From the cell containing the given text, extract its center point as (X, Y) coordinate. 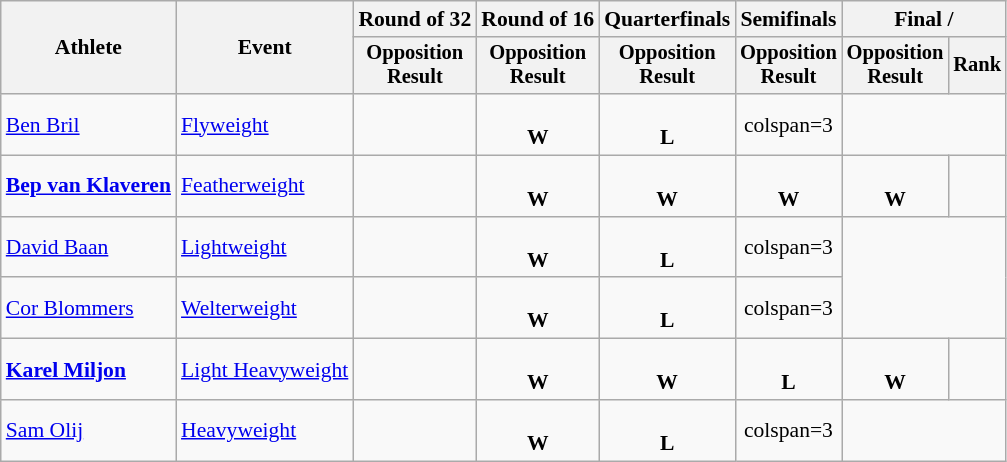
Cor Blommers (88, 308)
Karel Miljon (88, 370)
Light Heavyweight (264, 370)
Athlete (88, 48)
Round of 32 (414, 19)
Event (264, 48)
David Baan (88, 248)
Lightweight (264, 248)
Bep van Klaveren (88, 186)
Quarterfinals (667, 19)
Welterweight (264, 308)
Rank (977, 66)
Final / (924, 19)
Sam Olij (88, 430)
Heavyweight (264, 430)
Semifinals (788, 19)
Ben Bril (88, 124)
Featherweight (264, 186)
Round of 16 (538, 19)
Flyweight (264, 124)
